Output the [x, y] coordinate of the center of the cell containing the given text.  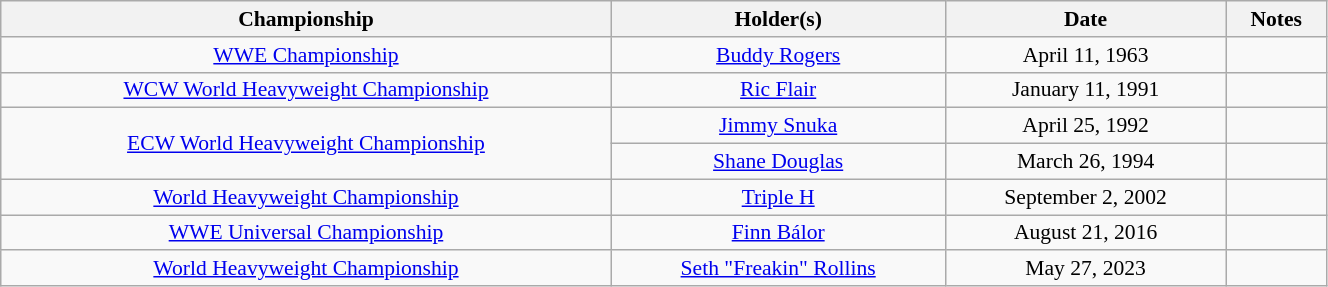
April 25, 1992 [1086, 126]
Finn Bálor [778, 233]
WWE Universal Championship [306, 233]
April 11, 1963 [1086, 55]
Ric Flair [778, 90]
ECW World Heavyweight Championship [306, 144]
August 21, 2016 [1086, 233]
Holder(s) [778, 19]
Notes [1276, 19]
Jimmy Snuka [778, 126]
Date [1086, 19]
Triple H [778, 197]
March 26, 1994 [1086, 162]
WCW World Heavyweight Championship [306, 90]
Championship [306, 19]
Shane Douglas [778, 162]
Buddy Rogers [778, 55]
January 11, 1991 [1086, 90]
Seth "Freakin" Rollins [778, 269]
WWE Championship [306, 55]
May 27, 2023 [1086, 269]
September 2, 2002 [1086, 197]
